Provide the [X, Y] coordinate of the cell's center where the given text is located.  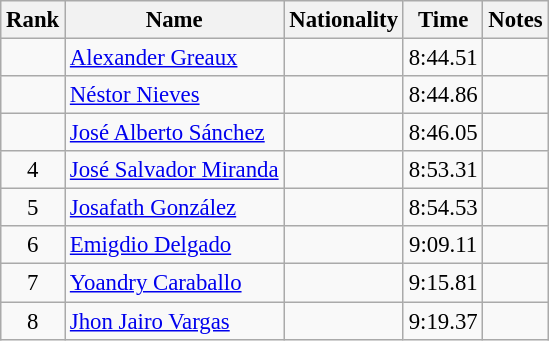
Time [443, 20]
José Salvador Miranda [174, 170]
8 [33, 321]
8:44.51 [443, 58]
4 [33, 170]
8:44.86 [443, 95]
Josafath González [174, 208]
Néstor Nieves [174, 95]
8:53.31 [443, 170]
Jhon Jairo Vargas [174, 321]
Notes [516, 20]
5 [33, 208]
6 [33, 245]
9:09.11 [443, 245]
Nationality [344, 20]
Yoandry Caraballo [174, 283]
8:46.05 [443, 133]
7 [33, 283]
9:19.37 [443, 321]
8:54.53 [443, 208]
Alexander Greaux [174, 58]
Rank [33, 20]
Emigdio Delgado [174, 245]
José Alberto Sánchez [174, 133]
Name [174, 20]
9:15.81 [443, 283]
